Determine the (x, y) coordinate at the center of the cell enclosing the given text.  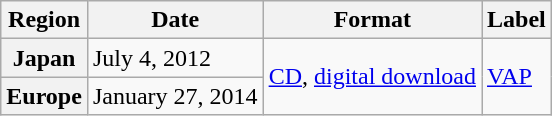
CD, digital download (372, 77)
Region (44, 20)
Date (175, 20)
Label (517, 20)
Format (372, 20)
January 27, 2014 (175, 96)
July 4, 2012 (175, 58)
VAP (517, 77)
Europe (44, 96)
Japan (44, 58)
